From the cell containing the given text, extract its center point as (x, y) coordinate. 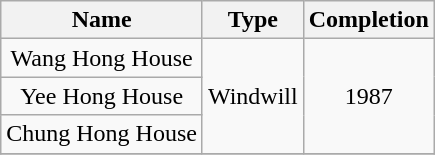
Chung Hong House (102, 134)
Name (102, 20)
Type (252, 20)
Yee Hong House (102, 96)
Windwill (252, 96)
Wang Hong House (102, 58)
1987 (368, 96)
Completion (368, 20)
